Capture the cell that displays the provided text and extract its (X, Y) central coordinate. 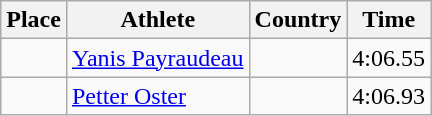
4:06.55 (389, 58)
Petter Oster (158, 96)
Yanis Payraudeau (158, 58)
Time (389, 20)
Place (34, 20)
Country (298, 20)
4:06.93 (389, 96)
Athlete (158, 20)
